Find where the given text appears and provide that cell's center as (X, Y) coordinate. 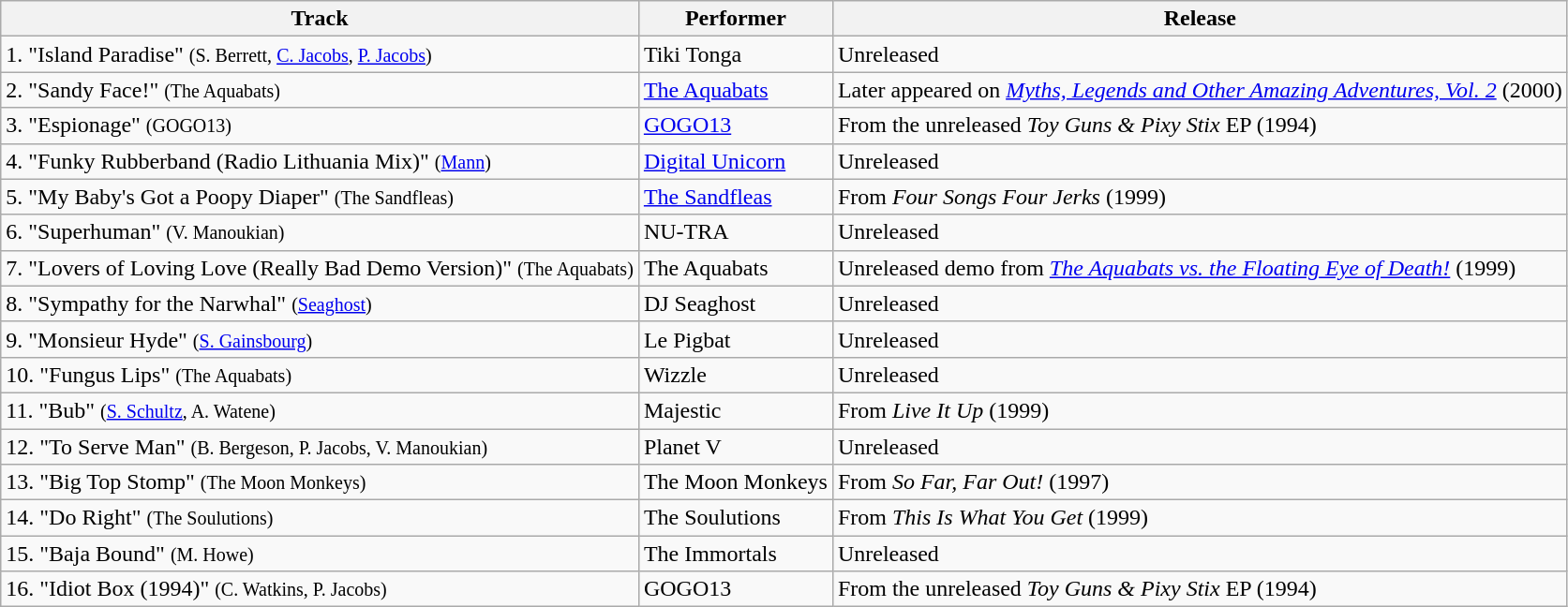
DJ Seaghost (735, 303)
The Immortals (735, 554)
8. "Sympathy for the Narwhal" (Seaghost) (321, 303)
NU-TRA (735, 232)
6. "Superhuman" (V. Manoukian) (321, 232)
Digital Unicorn (735, 161)
10. "Fungus Lips" (The Aquabats) (321, 375)
Track (321, 19)
7. "Lovers of Loving Love (Really Bad Demo Version)" (The Aquabats) (321, 268)
From Four Songs Four Jerks (1999) (1200, 197)
Unreleased demo from The Aquabats vs. the Floating Eye of Death! (1999) (1200, 268)
Majestic (735, 410)
14. "Do Right" (The Soulutions) (321, 518)
From So Far, Far Out! (1997) (1200, 482)
11. "Bub" (S. Schultz, A. Watene) (321, 410)
The Soulutions (735, 518)
Le Pigbat (735, 339)
1. "Island Paradise" (S. Berrett, C. Jacobs, P. Jacobs) (321, 54)
9. "Monsieur Hyde" (S. Gainsbourg) (321, 339)
4. "Funky Rubberband (Radio Lithuania Mix)" (Mann) (321, 161)
Release (1200, 19)
5. "My Baby's Got a Poopy Diaper" (The Sandfleas) (321, 197)
Performer (735, 19)
Later appeared on Myths, Legends and Other Amazing Adventures, Vol. 2 (2000) (1200, 90)
Tiki Tonga (735, 54)
From This Is What You Get (1999) (1200, 518)
15. "Baja Bound" (M. Howe) (321, 554)
2. "Sandy Face!" (The Aquabats) (321, 90)
3. "Espionage" (GOGO13) (321, 126)
The Moon Monkeys (735, 482)
12. "To Serve Man" (B. Bergeson, P. Jacobs, V. Manoukian) (321, 447)
From Live It Up (1999) (1200, 410)
16. "Idiot Box (1994)" (C. Watkins, P. Jacobs) (321, 589)
13. "Big Top Stomp" (The Moon Monkeys) (321, 482)
Planet V (735, 447)
Wizzle (735, 375)
The Sandfleas (735, 197)
